Pinpoint the cell where the given text exists, returning its (X, Y) midpoint coordinate. 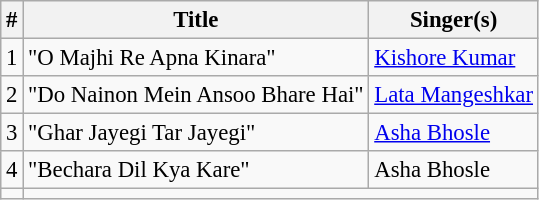
"Do Nainon Mein Ansoo Bhare Hai" (196, 95)
2 (12, 95)
1 (12, 58)
"Ghar Jayegi Tar Jayegi" (196, 133)
3 (12, 133)
Kishore Kumar (454, 58)
4 (12, 170)
"Bechara Dil Kya Kare" (196, 170)
# (12, 20)
Title (196, 20)
Singer(s) (454, 20)
"O Majhi Re Apna Kinara" (196, 58)
Lata Mangeshkar (454, 95)
